Determine the (x, y) coordinate at the center of the cell enclosing the given text.  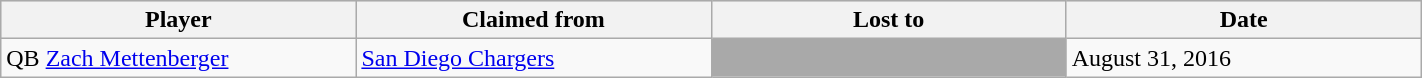
QB Zach Mettenberger (178, 58)
Player (178, 20)
August 31, 2016 (1244, 58)
Claimed from (534, 20)
Date (1244, 20)
Lost to (888, 20)
San Diego Chargers (534, 58)
